Locate the cell with the specified text and output its (X, Y) center coordinate. 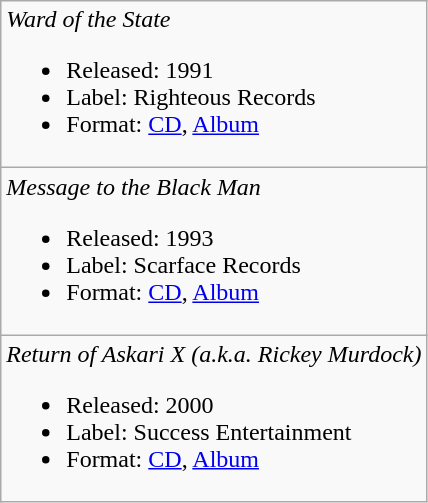
Ward of the StateReleased: 1991Label: Righteous RecordsFormat: CD, Album (214, 84)
Return of Askari X (a.k.a. Rickey Murdock)Released: 2000Label: Success EntertainmentFormat: CD, Album (214, 418)
Message to the Black ManReleased: 1993Label: Scarface RecordsFormat: CD, Album (214, 252)
